Detect which cell encompasses the target text, then output its [X, Y] center coordinate. 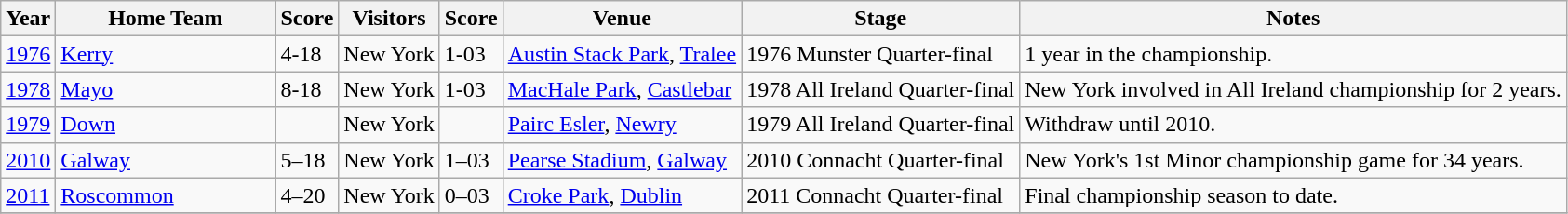
1 year in the championship. [1293, 54]
2011 [28, 195]
1978 [28, 89]
Austin Stack Park, Tralee [622, 54]
Stage [880, 19]
1979 [28, 125]
2010 [28, 160]
Kerry [166, 54]
Year [28, 19]
Final championship season to date. [1293, 195]
Pearse Stadium, Galway [622, 160]
New York's 1st Minor championship game for 34 years. [1293, 160]
Mayo [166, 89]
4–20 [307, 195]
1976 Munster Quarter-final [880, 54]
New York involved in All Ireland championship for 2 years. [1293, 89]
8-18 [307, 89]
1978 All Ireland Quarter-final [880, 89]
1976 [28, 54]
Croke Park, Dublin [622, 195]
5–18 [307, 160]
2010 Connacht Quarter-final [880, 160]
Galway [166, 160]
4-18 [307, 54]
Visitors [389, 19]
Roscommon [166, 195]
Notes [1293, 19]
Venue [622, 19]
Home Team [166, 19]
0–03 [471, 195]
MacHale Park, Castlebar [622, 89]
Withdraw until 2010. [1293, 125]
1–03 [471, 160]
2011 Connacht Quarter-final [880, 195]
Down [166, 125]
Pairc Esler, Newry [622, 125]
1979 All Ireland Quarter-final [880, 125]
